Provide the [X, Y] coordinate of the cell's center where the given text is located.  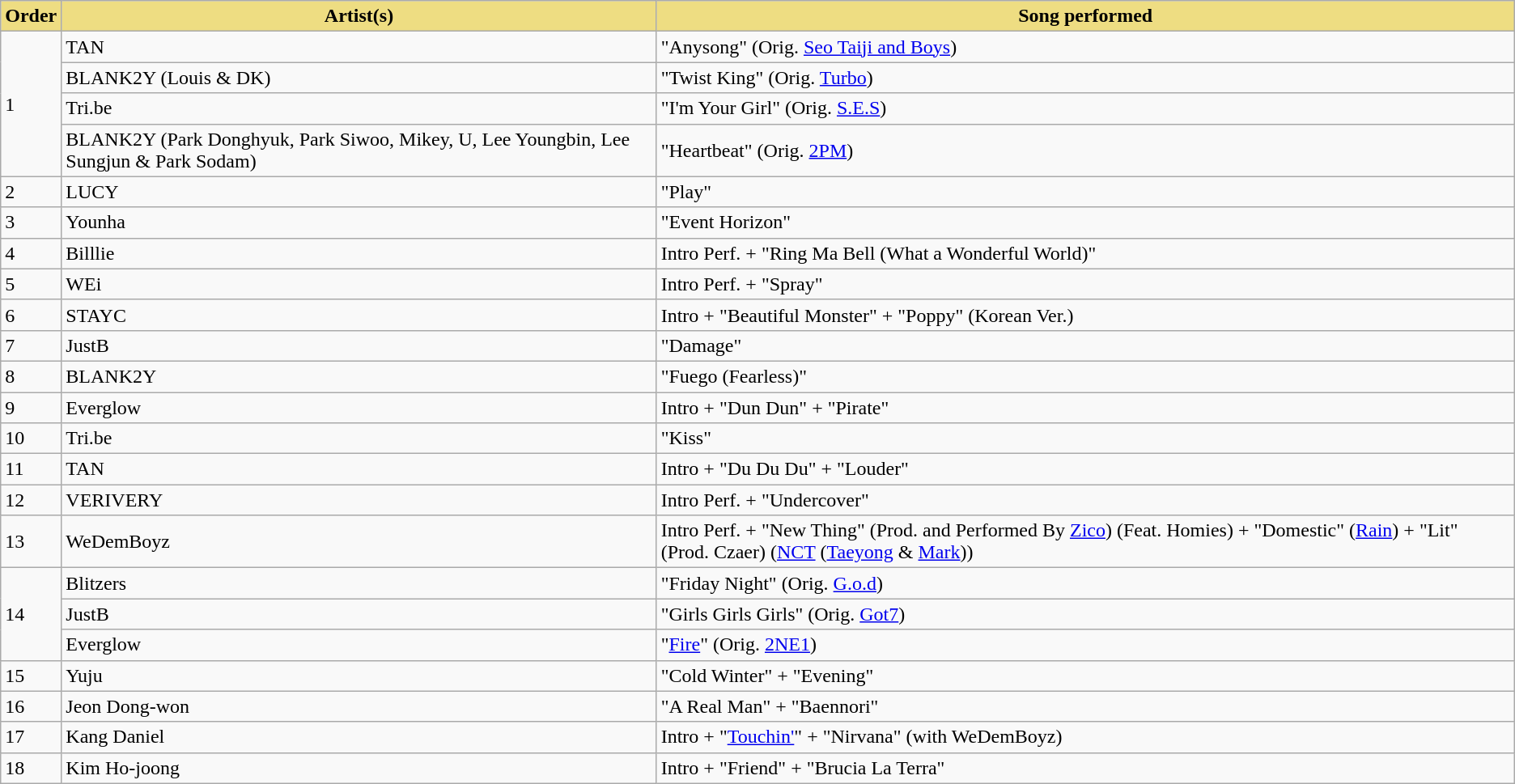
VERIVERY [359, 500]
16 [31, 706]
Intro + "Du Du Du" + "Louder" [1085, 469]
Intro + "Touchin'" + "Nirvana" (with WeDemBoyz) [1085, 737]
10 [31, 439]
WEi [359, 284]
WeDemBoyz [359, 542]
17 [31, 737]
Blitzers [359, 583]
"Play" [1085, 192]
Intro + "Dun Dun" + "Pirate" [1085, 407]
13 [31, 542]
Intro Perf. + "Spray" [1085, 284]
"Fire" (Orig. 2NE1) [1085, 645]
"Damage" [1085, 345]
3 [31, 222]
Kim Ho-joong [359, 768]
"I'm Your Girl" (Orig. S.E.S) [1085, 108]
"Friday Night" (Orig. G.o.d) [1085, 583]
Billlie [359, 253]
Order [31, 16]
"Heartbeat" (Orig. 2PM) [1085, 150]
"Girls Girls Girls" (Orig. Got7) [1085, 614]
18 [31, 768]
9 [31, 407]
Kang Daniel [359, 737]
Artist(s) [359, 16]
Song performed [1085, 16]
Jeon Dong-won [359, 706]
5 [31, 284]
BLANK2Y (Louis & DK) [359, 78]
"Fuego (Fearless)" [1085, 376]
"Event Horizon" [1085, 222]
2 [31, 192]
11 [31, 469]
"Twist King" (Orig. Turbo) [1085, 78]
Intro + "Beautiful Monster" + "Poppy" (Korean Ver.) [1085, 315]
Intro Perf. + "New Thing" (Prod. and Performed By Zico) (Feat. Homies) + "Domestic" (Rain) + "Lit" (Prod. Czaer) (NCT (Taeyong & Mark)) [1085, 542]
8 [31, 376]
"Cold Winter" + "Evening" [1085, 676]
BLANK2Y [359, 376]
14 [31, 614]
6 [31, 315]
Intro Perf. + "Undercover" [1085, 500]
Intro + "Friend" + "Brucia La Terra" [1085, 768]
7 [31, 345]
Younha [359, 222]
12 [31, 500]
STAYC [359, 315]
BLANK2Y (Park Donghyuk, Park Siwoo, Mikey, U, Lee Youngbin, Lee Sungjun & Park Sodam) [359, 150]
"A Real Man" + "Baennori" [1085, 706]
"Anysong" (Orig. Seo Taiji and Boys) [1085, 47]
Yuju [359, 676]
Intro Perf. + "Ring Ma Bell (What a Wonderful World)" [1085, 253]
LUCY [359, 192]
1 [31, 104]
4 [31, 253]
"Kiss" [1085, 439]
15 [31, 676]
